Find where the given text appears and provide that cell's center as [X, Y] coordinate. 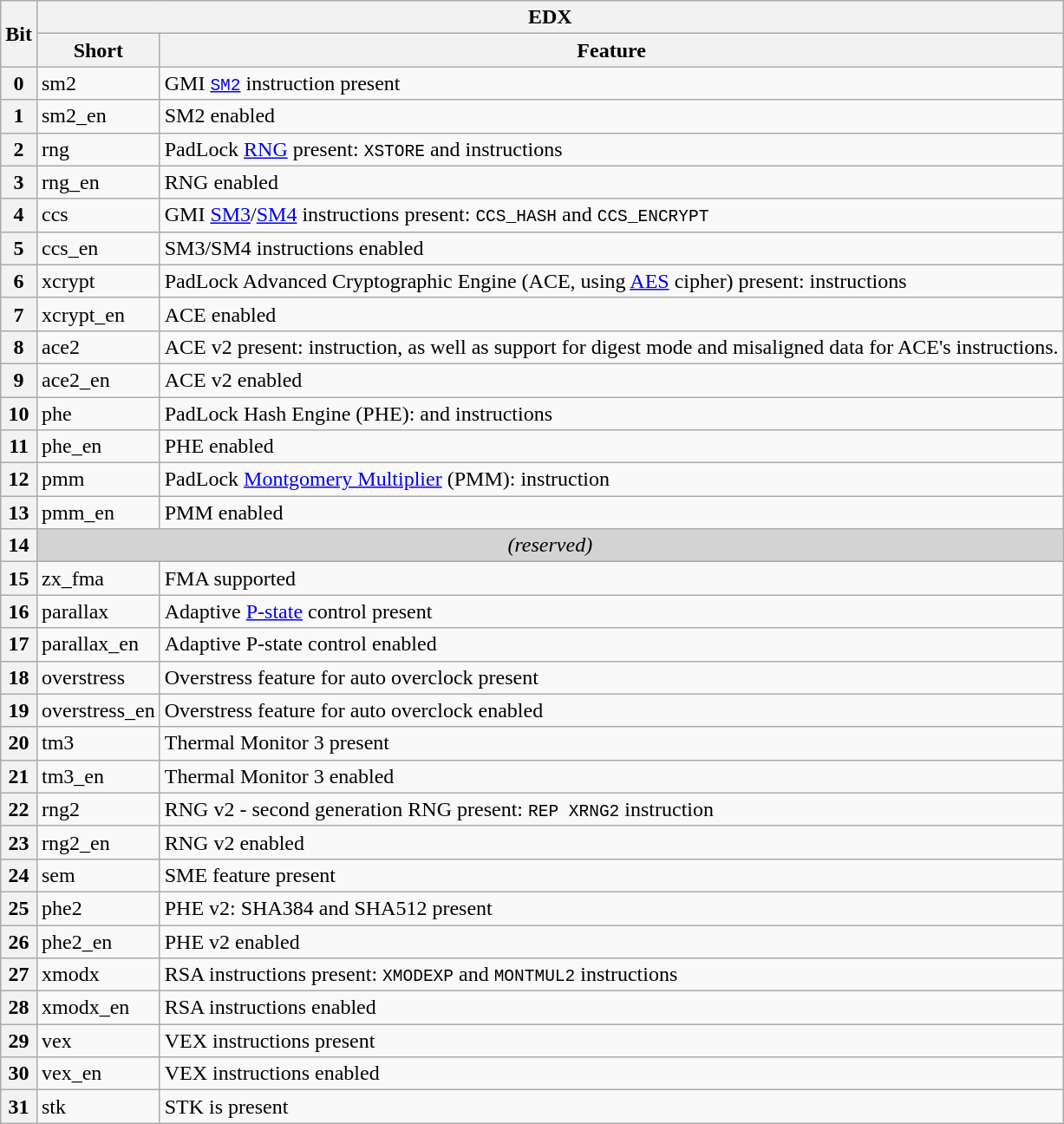
GMI SM2 instruction present [611, 83]
24 [19, 875]
27 [19, 975]
8 [19, 347]
zx_fma [98, 578]
29 [19, 1041]
PadLock Montgomery Multiplier (PMM): instruction [611, 480]
PHE v2 enabled [611, 941]
EDX [550, 17]
VEX instructions enabled [611, 1074]
RSA instructions enabled [611, 1008]
rng2 [98, 809]
9 [19, 380]
xcrypt_en [98, 314]
parallax_en [98, 644]
parallax [98, 611]
PadLock Hash Engine (PHE): and instructions [611, 414]
RNG v2 - second generation RNG present: REP XRNG2 instruction [611, 809]
RNG v2 enabled [611, 842]
16 [19, 611]
RNG enabled [611, 182]
overstress [98, 677]
Overstress feature for auto overclock present [611, 677]
PadLock RNG present: XSTORE and instructions [611, 149]
21 [19, 776]
ACE enabled [611, 314]
23 [19, 842]
6 [19, 281]
STK is present [611, 1107]
10 [19, 414]
7 [19, 314]
1 [19, 116]
phe_en [98, 447]
Adaptive P-state control present [611, 611]
sm2 [98, 83]
ACE v2 enabled [611, 380]
vex_en [98, 1074]
sm2_en [98, 116]
rng2_en [98, 842]
26 [19, 941]
3 [19, 182]
PHE enabled [611, 447]
tm3_en [98, 776]
GMI SM3/SM4 instructions present: CCS_HASH and CCS_ENCRYPT [611, 215]
19 [19, 710]
ACE v2 present: instruction, as well as support for digest mode and misaligned data for ACE's instructions. [611, 347]
FMA supported [611, 578]
xmodx_en [98, 1008]
phe [98, 414]
ccs [98, 215]
0 [19, 83]
xmodx [98, 975]
pmm_en [98, 513]
25 [19, 908]
(reserved) [550, 546]
phe2 [98, 908]
Feature [611, 50]
PHE v2: SHA384 and SHA512 present [611, 908]
SME feature present [611, 875]
14 [19, 546]
5 [19, 248]
stk [98, 1107]
SM2 enabled [611, 116]
VEX instructions present [611, 1041]
20 [19, 743]
Thermal Monitor 3 enabled [611, 776]
22 [19, 809]
pmm [98, 480]
Bit [19, 34]
PMM enabled [611, 513]
RSA instructions present: XMODEXP and MONTMUL2 instructions [611, 975]
Adaptive P-state control enabled [611, 644]
28 [19, 1008]
17 [19, 644]
tm3 [98, 743]
ccs_en [98, 248]
ace2_en [98, 380]
15 [19, 578]
Thermal Monitor 3 present [611, 743]
ace2 [98, 347]
31 [19, 1107]
4 [19, 215]
2 [19, 149]
sem [98, 875]
13 [19, 513]
phe2_en [98, 941]
PadLock Advanced Cryptographic Engine (ACE, using AES cipher) present: instructions [611, 281]
vex [98, 1041]
xcrypt [98, 281]
Short [98, 50]
rng_en [98, 182]
Overstress feature for auto overclock enabled [611, 710]
SM3/SM4 instructions enabled [611, 248]
overstress_en [98, 710]
30 [19, 1074]
12 [19, 480]
18 [19, 677]
11 [19, 447]
rng [98, 149]
